Scan for the cell matching the given text and deliver its [X, Y] coordinate at center. 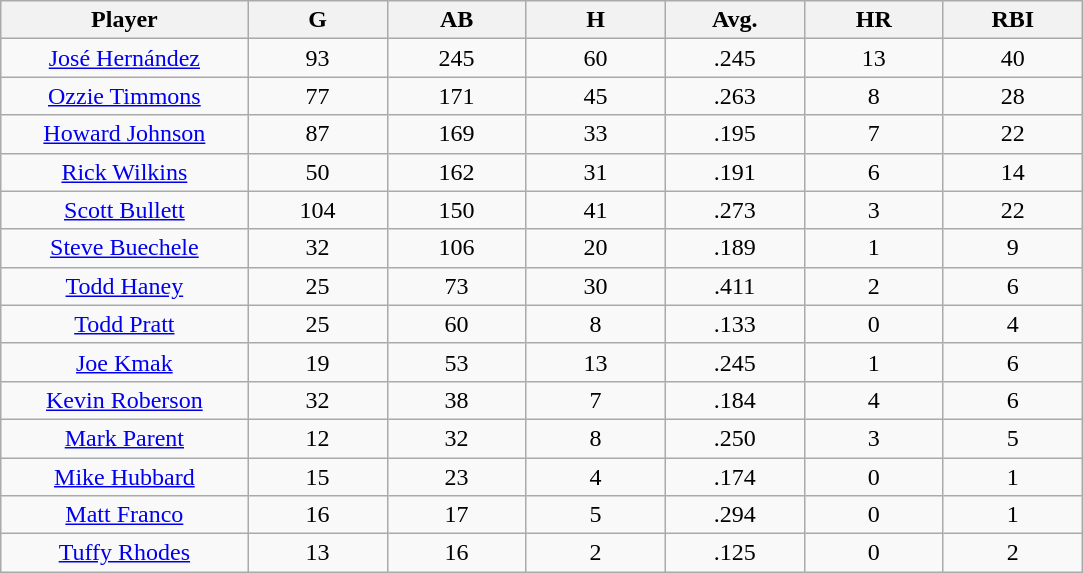
162 [456, 172]
12 [318, 438]
19 [318, 362]
40 [1012, 58]
171 [456, 96]
G [318, 20]
Todd Haney [124, 286]
15 [318, 477]
.294 [734, 515]
Kevin Roberson [124, 400]
Rick Wilkins [124, 172]
Mark Parent [124, 438]
17 [456, 515]
106 [456, 248]
Matt Franco [124, 515]
30 [596, 286]
Mike Hubbard [124, 477]
245 [456, 58]
31 [596, 172]
.195 [734, 134]
41 [596, 210]
20 [596, 248]
AB [456, 20]
45 [596, 96]
.125 [734, 553]
.174 [734, 477]
23 [456, 477]
Steve Buechele [124, 248]
.189 [734, 248]
RBI [1012, 20]
.184 [734, 400]
.133 [734, 324]
14 [1012, 172]
53 [456, 362]
77 [318, 96]
HR [874, 20]
.411 [734, 286]
38 [456, 400]
H [596, 20]
73 [456, 286]
104 [318, 210]
169 [456, 134]
33 [596, 134]
Scott Bullett [124, 210]
José Hernández [124, 58]
.191 [734, 172]
93 [318, 58]
Tuffy Rhodes [124, 553]
Avg. [734, 20]
Player [124, 20]
Ozzie Timmons [124, 96]
Todd Pratt [124, 324]
.263 [734, 96]
.250 [734, 438]
87 [318, 134]
50 [318, 172]
Joe Kmak [124, 362]
9 [1012, 248]
150 [456, 210]
Howard Johnson [124, 134]
.273 [734, 210]
28 [1012, 96]
